Extract the [x, y] coordinate from the center of the cell holding the provided text.  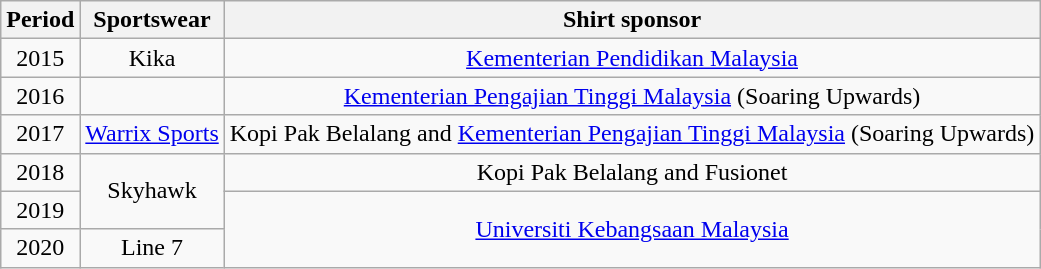
Kopi Pak Belalang and Kementerian Pengajian Tinggi Malaysia (Soaring Upwards) [632, 134]
2019 [40, 210]
2016 [40, 96]
2018 [40, 172]
Kopi Pak Belalang and Fusionet [632, 172]
Kementerian Pendidikan Malaysia [632, 58]
Skyhawk [152, 191]
Line 7 [152, 248]
2015 [40, 58]
Warrix Sports [152, 134]
Kika [152, 58]
Period [40, 20]
Shirt sponsor [632, 20]
Kementerian Pengajian Tinggi Malaysia (Soaring Upwards) [632, 96]
Sportswear [152, 20]
2020 [40, 248]
Universiti Kebangsaan Malaysia [632, 229]
2017 [40, 134]
